Find where the given text appears and provide that cell's center as (x, y) coordinate. 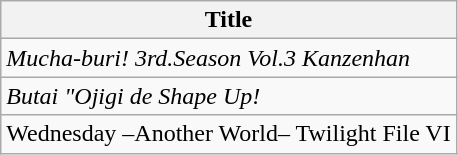
Title (228, 20)
Butai "Ojigi de Shape Up! (228, 96)
Mucha-buri! 3rd.Season Vol.3 Kanzenhan (228, 58)
Wednesday –Another World– Twilight File VI (228, 134)
